Identify which cell holds the provided text, then report its [x, y] central coordinate. 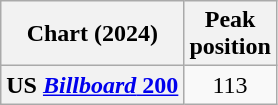
US Billboard 200 [92, 85]
113 [230, 85]
Peakposition [230, 34]
Chart (2024) [92, 34]
